Provide the [X, Y] coordinate of the cell's center where the given text is located.  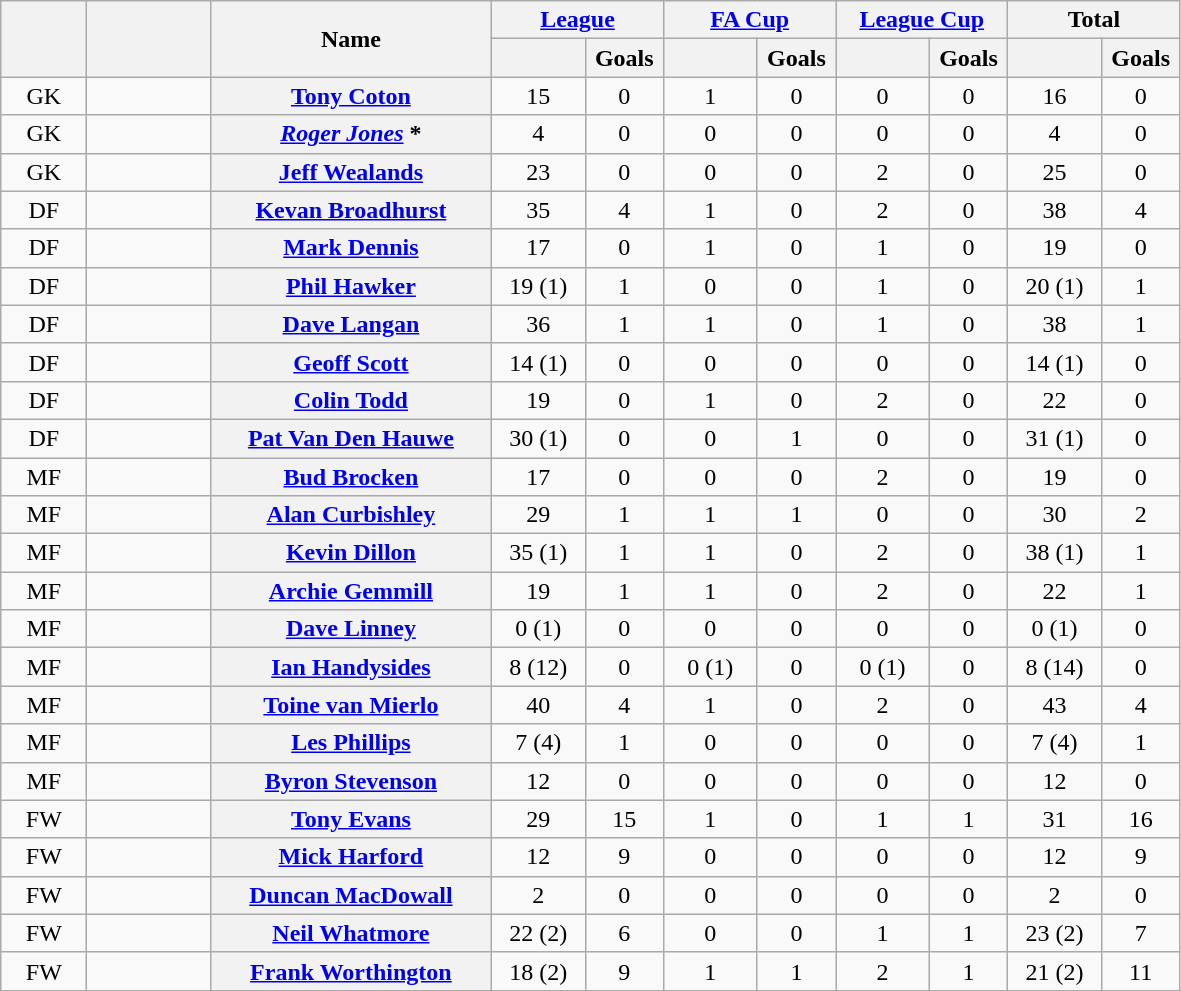
Geoff Scott [350, 362]
Jeff Wealands [350, 172]
Colin Todd [350, 400]
FA Cup [750, 20]
19 (1) [538, 286]
Neil Whatmore [350, 933]
31 [1055, 819]
30 (1) [538, 438]
Bud Brocken [350, 477]
31 (1) [1055, 438]
League [577, 20]
43 [1055, 705]
Byron Stevenson [350, 781]
Kevan Broadhurst [350, 210]
38 (1) [1055, 553]
Kevin Dillon [350, 553]
Les Phillips [350, 743]
40 [538, 705]
35 (1) [538, 553]
Dave Langan [350, 324]
Total [1094, 20]
21 (2) [1055, 971]
Duncan MacDowall [350, 895]
7 [1140, 933]
Mark Dennis [350, 248]
Alan Curbishley [350, 515]
30 [1055, 515]
Roger Jones * [350, 134]
Ian Handysides [350, 667]
36 [538, 324]
11 [1140, 971]
23 (2) [1055, 933]
Frank Worthington [350, 971]
Tony Evans [350, 819]
League Cup [922, 20]
Toine van Mierlo [350, 705]
23 [538, 172]
Mick Harford [350, 857]
35 [538, 210]
20 (1) [1055, 286]
Phil Hawker [350, 286]
Name [350, 39]
8 (12) [538, 667]
8 (14) [1055, 667]
Tony Coton [350, 96]
25 [1055, 172]
Dave Linney [350, 629]
Pat Van Den Hauwe [350, 438]
Archie Gemmill [350, 591]
18 (2) [538, 971]
6 [624, 933]
22 (2) [538, 933]
